Pinpoint the cell where the given text exists, returning its [x, y] midpoint coordinate. 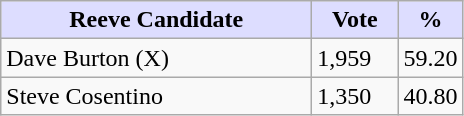
Reeve Candidate [156, 20]
% [430, 20]
Steve Cosentino [156, 96]
1,959 [355, 58]
59.20 [430, 58]
40.80 [430, 96]
1,350 [355, 96]
Dave Burton (X) [156, 58]
Vote [355, 20]
